From the cell containing the given text, extract its center point as (x, y) coordinate. 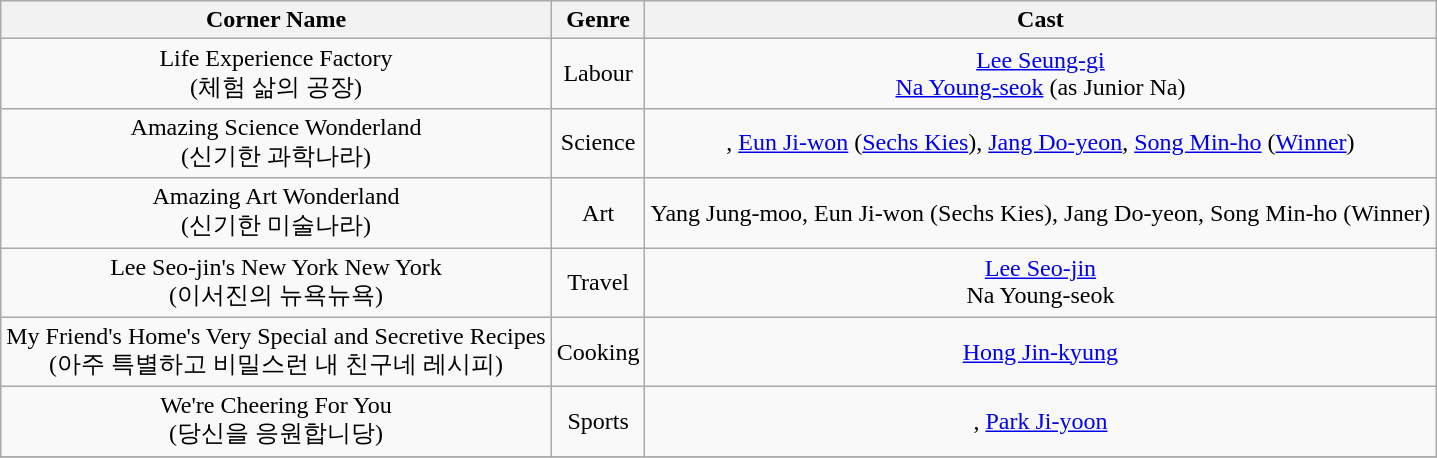
Labour (598, 74)
Corner Name (276, 20)
Yang Jung-moo, Eun Ji-won (Sechs Kies), Jang Do-yeon, Song Min-ho (Winner) (1040, 213)
Cast (1040, 20)
Hong Jin-kyung (1040, 352)
Art (598, 213)
Travel (598, 283)
Lee Seo-jin's New York New York(이서진의 뉴욕뉴욕) (276, 283)
Lee Seung-giNa Young-seok (as Junior Na) (1040, 74)
My Friend's Home's Very Special and Secretive Recipes(아주 특별하고 비밀스런 내 친구네 레시피) (276, 352)
Genre (598, 20)
Sports (598, 422)
Life Experience Factory(체험 삶의 공장) (276, 74)
Lee Seo-jinNa Young-seok (1040, 283)
, Park Ji-yoon (1040, 422)
Cooking (598, 352)
Amazing Art Wonderland(신기한 미술나라) (276, 213)
Amazing Science Wonderland(신기한 과학나라) (276, 143)
We're Cheering For You(당신을 응원합니당) (276, 422)
, Eun Ji-won (Sechs Kies), Jang Do-yeon, Song Min-ho (Winner) (1040, 143)
Science (598, 143)
